Identify which cell holds the provided text, then report its (X, Y) central coordinate. 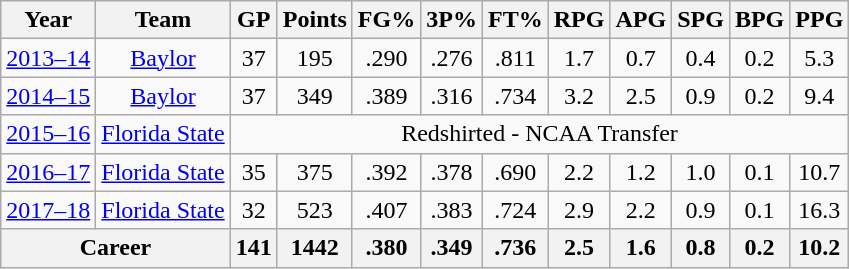
.380 (386, 248)
.734 (515, 96)
141 (254, 248)
375 (314, 172)
2014–15 (48, 96)
APG (641, 20)
RPG (579, 20)
10.2 (820, 248)
0.8 (701, 248)
1442 (314, 248)
2013–14 (48, 58)
GP (254, 20)
.349 (452, 248)
.316 (452, 96)
SPG (701, 20)
.383 (452, 210)
.724 (515, 210)
2.9 (579, 210)
2016–17 (48, 172)
0.4 (701, 58)
.690 (515, 172)
.407 (386, 210)
1.7 (579, 58)
PPG (820, 20)
FT% (515, 20)
.736 (515, 248)
32 (254, 210)
5.3 (820, 58)
Team (163, 20)
.378 (452, 172)
35 (254, 172)
1.2 (641, 172)
.389 (386, 96)
Year (48, 20)
.290 (386, 58)
349 (314, 96)
FG% (386, 20)
Redshirted - NCAA Transfer (540, 134)
0.7 (641, 58)
.392 (386, 172)
1.0 (701, 172)
523 (314, 210)
3.2 (579, 96)
16.3 (820, 210)
.811 (515, 58)
Career (116, 248)
3P% (452, 20)
9.4 (820, 96)
2017–18 (48, 210)
10.7 (820, 172)
2015–16 (48, 134)
195 (314, 58)
Points (314, 20)
.276 (452, 58)
1.6 (641, 248)
BPG (759, 20)
